Provide the (x, y) coordinate of the cell's center where the given text is located.  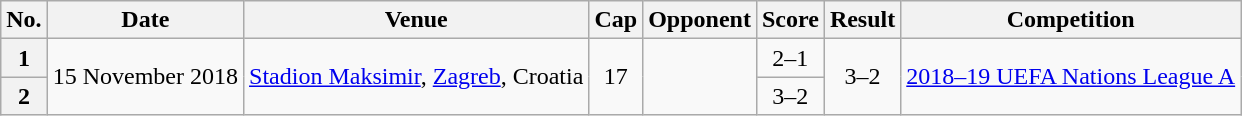
2018–19 UEFA Nations League A (1071, 77)
1 (24, 58)
Date (145, 20)
2 (24, 96)
Venue (416, 20)
Result (862, 20)
Stadion Maksimir, Zagreb, Croatia (416, 77)
Competition (1071, 20)
Cap (616, 20)
Score (790, 20)
15 November 2018 (145, 77)
17 (616, 77)
2–1 (790, 58)
Opponent (700, 20)
No. (24, 20)
